Output the [X, Y] coordinate of the center of the cell containing the given text.  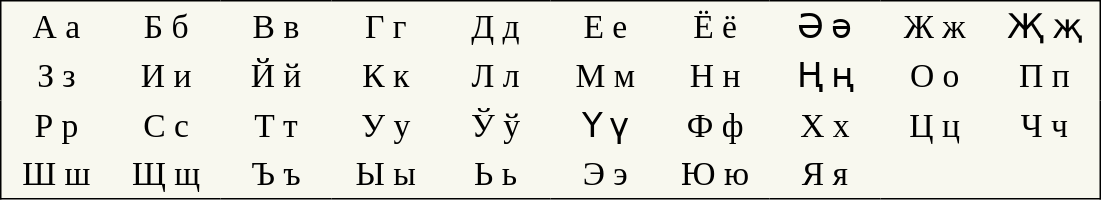
О о [935, 76]
У у [386, 125]
Ы ы [386, 174]
Ў ў [496, 125]
Щ щ [166, 174]
Б б [166, 26]
Т т [276, 125]
П п [1046, 76]
Ч ч [1046, 125]
К к [386, 76]
Д д [496, 26]
С с [166, 125]
Ң ң [825, 76]
Г г [386, 26]
Ф ф [715, 125]
В в [276, 26]
Я я [825, 174]
Ү ү [605, 125]
М м [605, 76]
Х х [825, 125]
Ь ь [496, 174]
Ъ ъ [276, 174]
Ж ж [935, 26]
Ш ш [56, 174]
А а [56, 26]
Ю ю [715, 174]
Е е [605, 26]
И и [166, 76]
Җ җ [1046, 26]
Н н [715, 76]
Р р [56, 125]
Й й [276, 76]
Л л [496, 76]
Э э [605, 174]
Ё ё [715, 26]
Ц ц [935, 125]
З з [56, 76]
Ә ә [825, 26]
